Provide the (X, Y) coordinate of the cell's center where the given text is located.  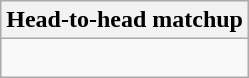
Head-to-head matchup (125, 20)
